Find where the given text appears and provide that cell's center as [x, y] coordinate. 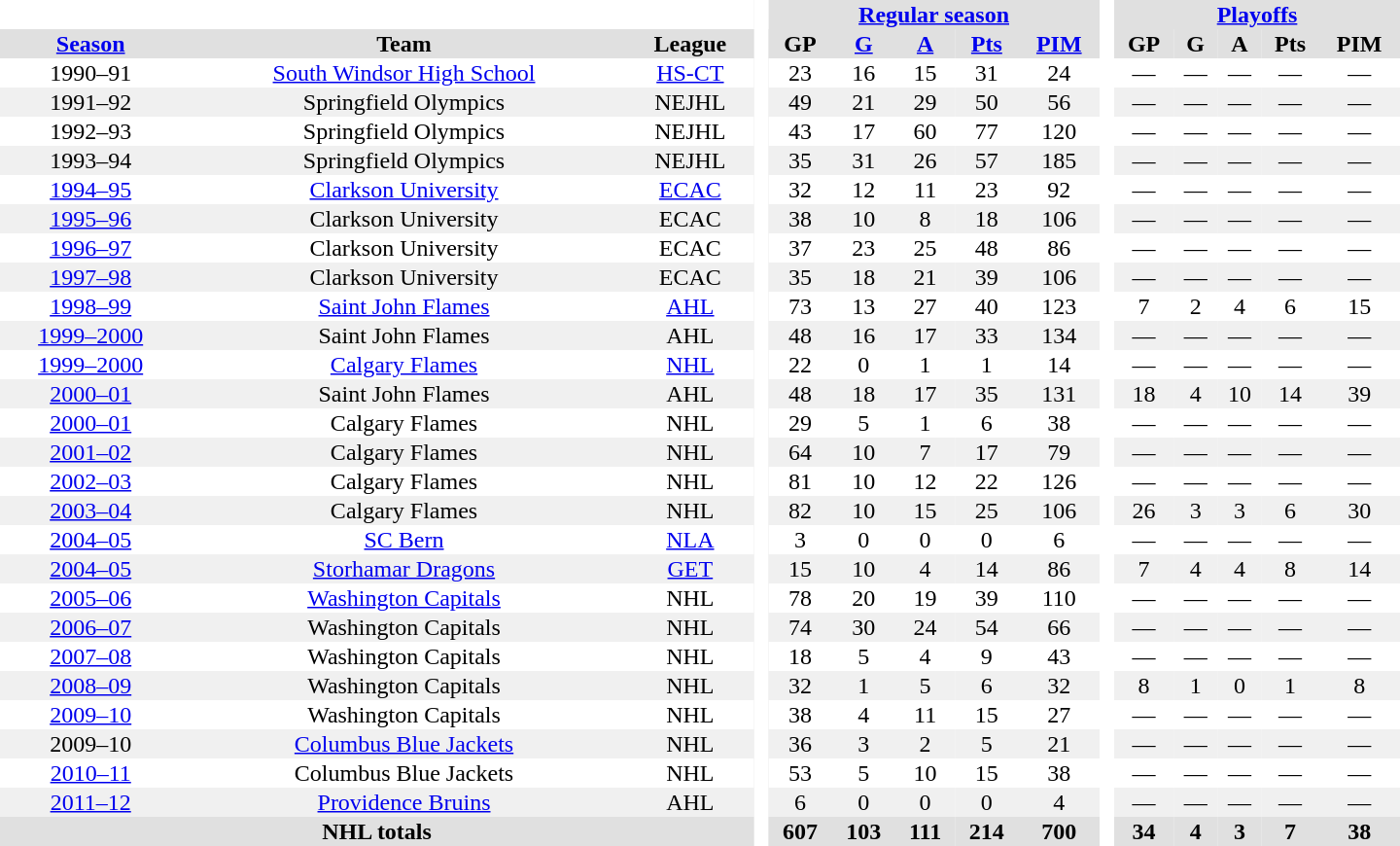
2005–06 [90, 598]
2007–08 [90, 656]
36 [799, 744]
120 [1060, 131]
SC Bern [403, 540]
74 [799, 627]
League [690, 44]
2010–11 [90, 773]
2006–07 [90, 627]
57 [986, 160]
126 [1060, 481]
607 [799, 831]
1997–98 [90, 277]
9 [986, 656]
South Windsor High School [403, 73]
2002–03 [90, 481]
NHL totals [377, 831]
185 [1060, 160]
Season [90, 44]
1996–97 [90, 248]
2008–09 [90, 686]
81 [799, 481]
50 [986, 102]
60 [926, 131]
1995–96 [90, 219]
20 [863, 598]
2011–12 [90, 802]
1990–91 [90, 73]
Storhamar Dragons [403, 569]
Team [403, 44]
13 [863, 306]
134 [1060, 335]
77 [986, 131]
1993–94 [90, 160]
2001–02 [90, 452]
78 [799, 598]
HS-CT [690, 73]
1998–99 [90, 306]
49 [799, 102]
Providence Bruins [403, 802]
GET [690, 569]
54 [986, 627]
214 [986, 831]
64 [799, 452]
92 [1060, 190]
73 [799, 306]
40 [986, 306]
1994–95 [90, 190]
56 [1060, 102]
Playoffs [1257, 15]
53 [799, 773]
131 [1060, 394]
34 [1143, 831]
103 [863, 831]
79 [1060, 452]
1991–92 [90, 102]
123 [1060, 306]
33 [986, 335]
NLA [690, 540]
Regular season [933, 15]
110 [1060, 598]
111 [926, 831]
19 [926, 598]
37 [799, 248]
2003–04 [90, 511]
700 [1060, 831]
66 [1060, 627]
1992–93 [90, 131]
82 [799, 511]
